Extract the (x, y) coordinate from the center of the cell holding the provided text.  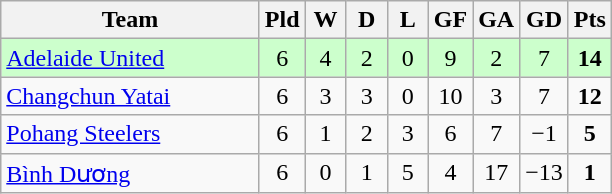
Team (130, 20)
Pohang Steelers (130, 134)
Changchun Yatai (130, 96)
9 (450, 58)
W (326, 20)
−1 (544, 134)
Pts (590, 20)
Adelaide United (130, 58)
14 (590, 58)
12 (590, 96)
L (408, 20)
Bình Dương (130, 173)
−13 (544, 173)
10 (450, 96)
Pld (282, 20)
17 (496, 173)
GA (496, 20)
GD (544, 20)
D (366, 20)
GF (450, 20)
